Capture the cell that displays the provided text and extract its (X, Y) central coordinate. 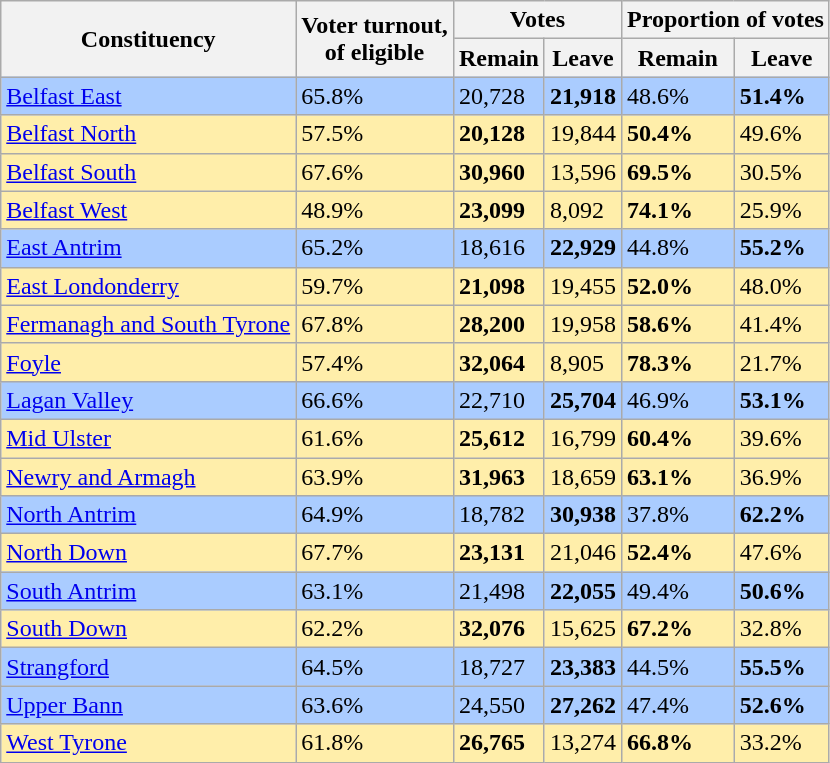
22,055 (582, 591)
21,918 (582, 96)
27,262 (582, 705)
46.9% (678, 400)
20,728 (498, 96)
49.6% (782, 134)
32,076 (498, 629)
48.6% (678, 96)
8,905 (582, 362)
South Antrim (148, 591)
60.4% (678, 438)
South Down (148, 629)
13,596 (582, 172)
25.9% (782, 210)
19,844 (582, 134)
63.9% (375, 477)
61.8% (375, 743)
48.0% (782, 286)
53.1% (782, 400)
66.8% (678, 743)
44.5% (678, 667)
Foyle (148, 362)
20,128 (498, 134)
19,455 (582, 286)
Belfast East (148, 96)
18,659 (582, 477)
47.6% (782, 553)
57.5% (375, 134)
21,046 (582, 553)
65.2% (375, 248)
30.5% (782, 172)
21.7% (782, 362)
North Down (148, 553)
63.6% (375, 705)
32.8% (782, 629)
47.4% (678, 705)
31,963 (498, 477)
67.8% (375, 324)
21,498 (498, 591)
37.8% (678, 515)
23,099 (498, 210)
Fermanagh and South Tyrone (148, 324)
Proportion of votes (725, 20)
58.6% (678, 324)
Strangford (148, 667)
33.2% (782, 743)
50.6% (782, 591)
Belfast South (148, 172)
61.6% (375, 438)
28,200 (498, 324)
8,092 (582, 210)
13,274 (582, 743)
50.4% (678, 134)
Upper Bann (148, 705)
Belfast West (148, 210)
21,098 (498, 286)
Votes (537, 20)
64.9% (375, 515)
65.8% (375, 96)
59.7% (375, 286)
36.9% (782, 477)
67.2% (678, 629)
51.4% (782, 96)
78.3% (678, 362)
18,782 (498, 515)
25,704 (582, 400)
74.1% (678, 210)
39.6% (782, 438)
25,612 (498, 438)
44.8% (678, 248)
22,710 (498, 400)
18,727 (498, 667)
67.6% (375, 172)
23,131 (498, 553)
52.0% (678, 286)
52.6% (782, 705)
East Antrim (148, 248)
Lagan Valley (148, 400)
67.7% (375, 553)
Belfast North (148, 134)
Voter turnout,of eligible (375, 39)
41.4% (782, 324)
West Tyrone (148, 743)
69.5% (678, 172)
49.4% (678, 591)
30,938 (582, 515)
East Londonderry (148, 286)
57.4% (375, 362)
64.5% (375, 667)
16,799 (582, 438)
55.2% (782, 248)
18,616 (498, 248)
66.6% (375, 400)
Mid Ulster (148, 438)
52.4% (678, 553)
48.9% (375, 210)
24,550 (498, 705)
22,929 (582, 248)
North Antrim (148, 515)
26,765 (498, 743)
55.5% (782, 667)
Constituency (148, 39)
Newry and Armagh (148, 477)
15,625 (582, 629)
23,383 (582, 667)
30,960 (498, 172)
19,958 (582, 324)
32,064 (498, 362)
